From the cell containing the given text, extract its center point as [X, Y] coordinate. 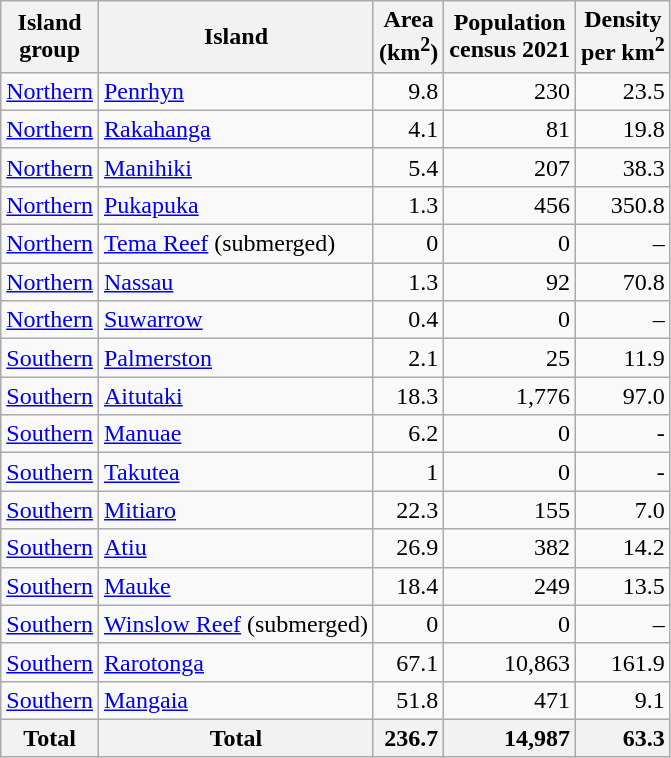
Aitutaki [236, 396]
14.2 [624, 548]
Mitiaro [236, 510]
14,987 [510, 738]
18.3 [408, 396]
0.4 [408, 320]
1 [408, 472]
19.8 [624, 129]
236.7 [408, 738]
9.8 [408, 91]
Pukapuka [236, 205]
Tema Reef (submerged) [236, 244]
Atiu [236, 548]
350.8 [624, 205]
161.9 [624, 662]
Mangaia [236, 700]
Area(km2) [408, 37]
230 [510, 91]
22.3 [408, 510]
4.1 [408, 129]
81 [510, 129]
Island [236, 37]
Palmerston [236, 358]
1,776 [510, 396]
11.9 [624, 358]
456 [510, 205]
Manihiki [236, 167]
92 [510, 282]
Rakahanga [236, 129]
Penrhyn [236, 91]
51.8 [408, 700]
25 [510, 358]
7.0 [624, 510]
26.9 [408, 548]
38.3 [624, 167]
23.5 [624, 91]
155 [510, 510]
249 [510, 586]
471 [510, 700]
2.1 [408, 358]
Manuae [236, 434]
Islandgroup [50, 37]
13.5 [624, 586]
6.2 [408, 434]
97.0 [624, 396]
Suwarrow [236, 320]
Winslow Reef (submerged) [236, 624]
382 [510, 548]
63.3 [624, 738]
Nassau [236, 282]
9.1 [624, 700]
Populationcensus 2021 [510, 37]
Takutea [236, 472]
Mauke [236, 586]
67.1 [408, 662]
Densityper km2 [624, 37]
70.8 [624, 282]
18.4 [408, 586]
10,863 [510, 662]
Rarotonga [236, 662]
5.4 [408, 167]
207 [510, 167]
